Locate the cell with the specified text and output its (X, Y) center coordinate. 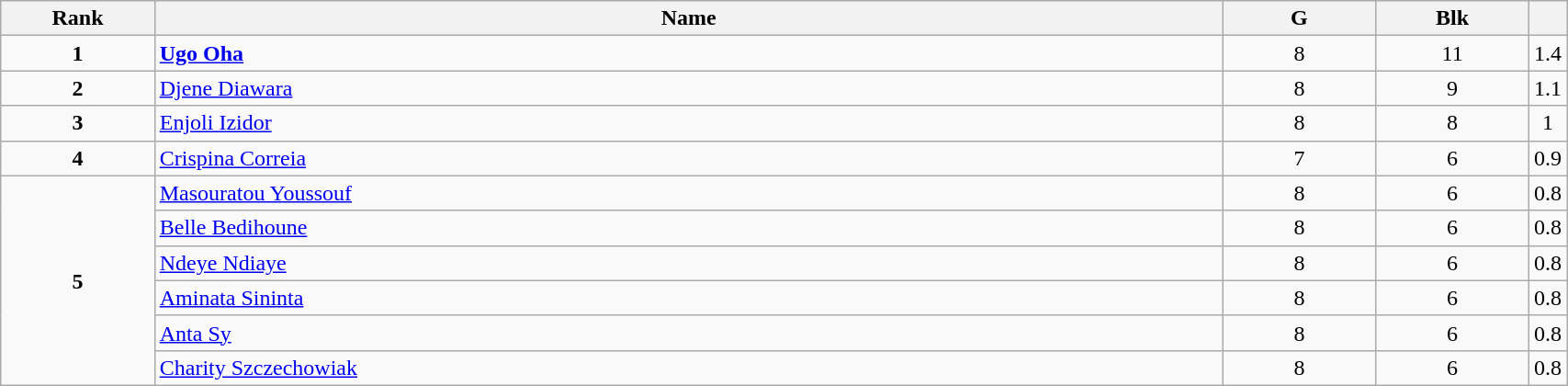
0.9 (1549, 158)
Anta Sy (689, 333)
Rank (77, 18)
Name (689, 18)
1.4 (1549, 53)
Ndeye Ndiaye (689, 263)
Belle Bedihoune (689, 228)
1.1 (1549, 88)
4 (77, 158)
Masouratou Youssouf (689, 193)
Enjoli Izidor (689, 123)
Ugo Oha (689, 53)
9 (1453, 88)
Charity Szczechowiak (689, 368)
2 (77, 88)
Crispina Correia (689, 158)
5 (77, 280)
Aminata Sininta (689, 298)
Blk (1453, 18)
3 (77, 123)
Djene Diawara (689, 88)
7 (1299, 158)
11 (1453, 53)
G (1299, 18)
